Extract the [X, Y] coordinate from the center of the cell holding the provided text.  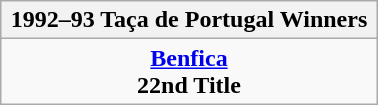
Benfica22nd Title [189, 72]
1992–93 Taça de Portugal Winners [189, 20]
